Pinpoint the cell where the given text exists, returning its [X, Y] midpoint coordinate. 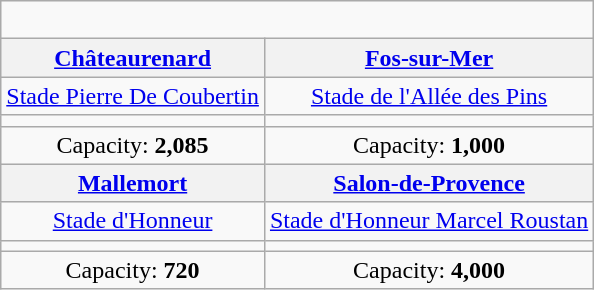
Stade de l'Allée des Pins [428, 96]
Mallemort [133, 183]
Fos-sur-Mer [428, 58]
Stade d'Honneur Marcel Roustan [428, 221]
Stade Pierre De Coubertin [133, 96]
Châteaurenard [133, 58]
Capacity: 2,085 [133, 145]
Capacity: 720 [133, 270]
Salon-de-Provence [428, 183]
Capacity: 4,000 [428, 270]
Stade d'Honneur [133, 221]
Capacity: 1,000 [428, 145]
